Return (x, y) of the center of cell containing provided text 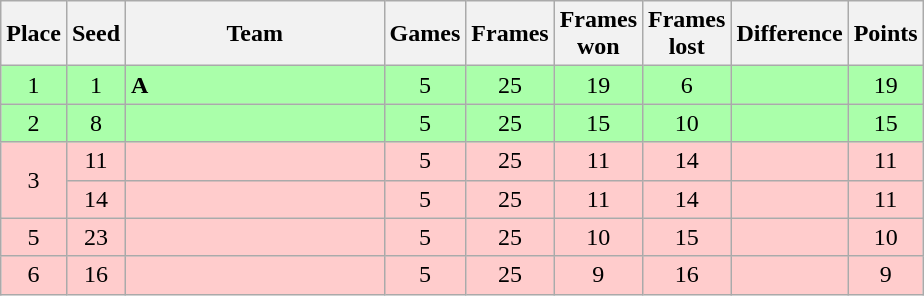
Frames lost (687, 34)
Frames won (598, 34)
Frames (510, 34)
3 (34, 180)
23 (96, 237)
Points (886, 34)
Seed (96, 34)
Games (425, 34)
8 (96, 123)
A (256, 85)
Difference (790, 34)
Place (34, 34)
Team (256, 34)
2 (34, 123)
